Extract the (X, Y) coordinate from the center of the cell holding the provided text.  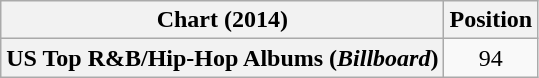
Position (491, 20)
US Top R&B/Hip-Hop Albums (Billboard) (222, 58)
Chart (2014) (222, 20)
94 (491, 58)
